Output the [X, Y] coordinate of the center of the cell containing the given text.  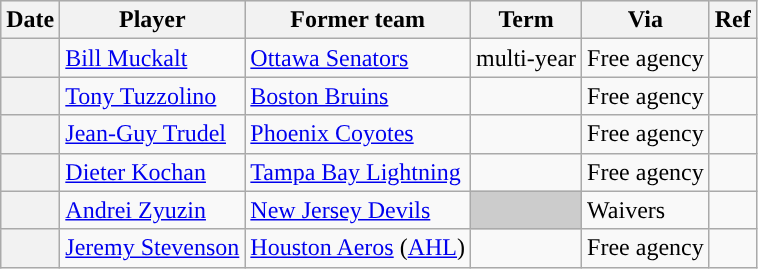
Boston Bruins [358, 96]
Date [30, 20]
Waivers [646, 210]
Houston Aeros (AHL) [358, 248]
multi-year [526, 58]
Bill Muckalt [152, 58]
Phoenix Coyotes [358, 134]
Jeremy Stevenson [152, 248]
Ottawa Senators [358, 58]
Ref [732, 20]
Former team [358, 20]
New Jersey Devils [358, 210]
Term [526, 20]
Jean-Guy Trudel [152, 134]
Tony Tuzzolino [152, 96]
Dieter Kochan [152, 172]
Tampa Bay Lightning [358, 172]
Andrei Zyuzin [152, 210]
Via [646, 20]
Player [152, 20]
